From the cell containing the given text, extract its center point as [X, Y] coordinate. 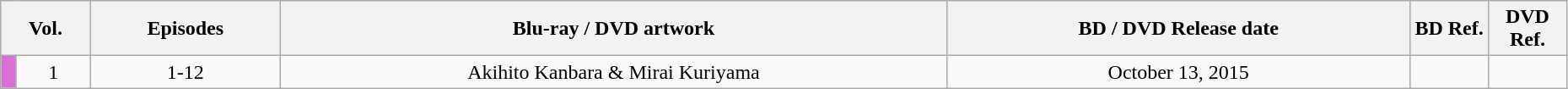
BD Ref. [1449, 29]
Blu-ray / DVD artwork [613, 29]
October 13, 2015 [1179, 72]
1-12 [186, 72]
1 [53, 72]
BD / DVD Release date [1179, 29]
Akihito Kanbara & Mirai Kuriyama [613, 72]
Episodes [186, 29]
DVD Ref. [1528, 29]
Vol. [46, 29]
